Return the (x, y) coordinate for the center point of the cell that contains the specified text.  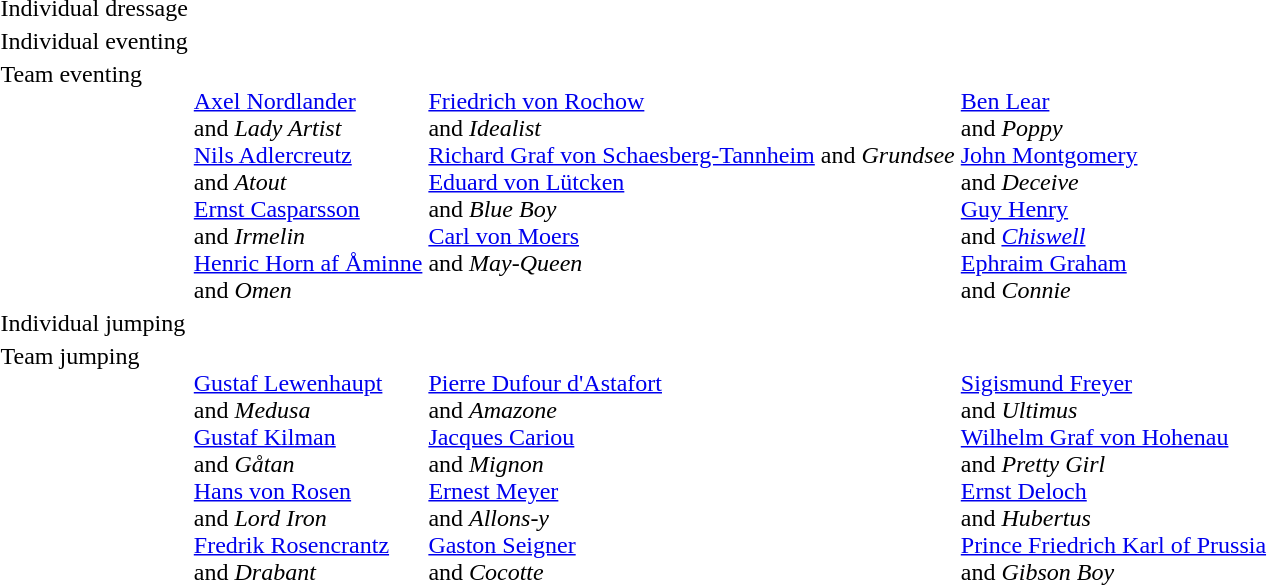
Friedrich von Rochow and Idealist Richard Graf von Schaesberg-Tannheim and Grundsee Eduard von Lütcken and Blue Boy Carl von Moers and May-Queen (692, 182)
Ben Lear and Poppy John Montgomery and Deceive Guy Henry and Chiswell Ephraim Graham and Connie (1113, 182)
Axel Nordlander and Lady Artist Nils Adlercreutz and Atout Ernst Casparsson and Irmelin Henric Horn af Åminne and Omen (308, 182)
